Search for the cell housing the specified text and yield its [x, y] center coordinate. 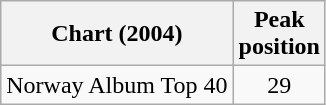
Chart (2004) [117, 34]
Norway Album Top 40 [117, 85]
Peakposition [279, 34]
29 [279, 85]
